Extract the (X, Y) coordinate from the center of the cell holding the provided text.  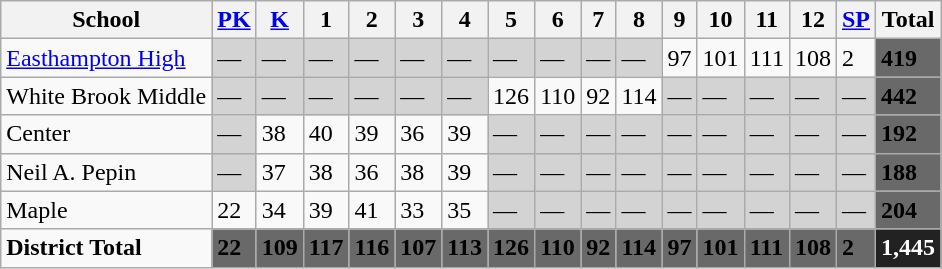
35 (465, 210)
8 (639, 20)
District Total (106, 248)
11 (766, 20)
K (280, 20)
33 (418, 210)
117 (326, 248)
41 (372, 210)
PK (234, 20)
7 (598, 20)
192 (908, 134)
204 (908, 210)
Easthampton High (106, 58)
107 (418, 248)
4 (465, 20)
442 (908, 96)
12 (812, 20)
37 (280, 172)
School (106, 20)
White Brook Middle (106, 96)
Neil A. Pepin (106, 172)
113 (465, 248)
116 (372, 248)
5 (512, 20)
188 (908, 172)
Maple (106, 210)
Center (106, 134)
419 (908, 58)
3 (418, 20)
40 (326, 134)
Total (908, 20)
34 (280, 210)
9 (680, 20)
1 (326, 20)
109 (280, 248)
SP (856, 20)
10 (720, 20)
1,445 (908, 248)
6 (558, 20)
